Extract the [x, y] coordinate from the center of the cell holding the provided text.  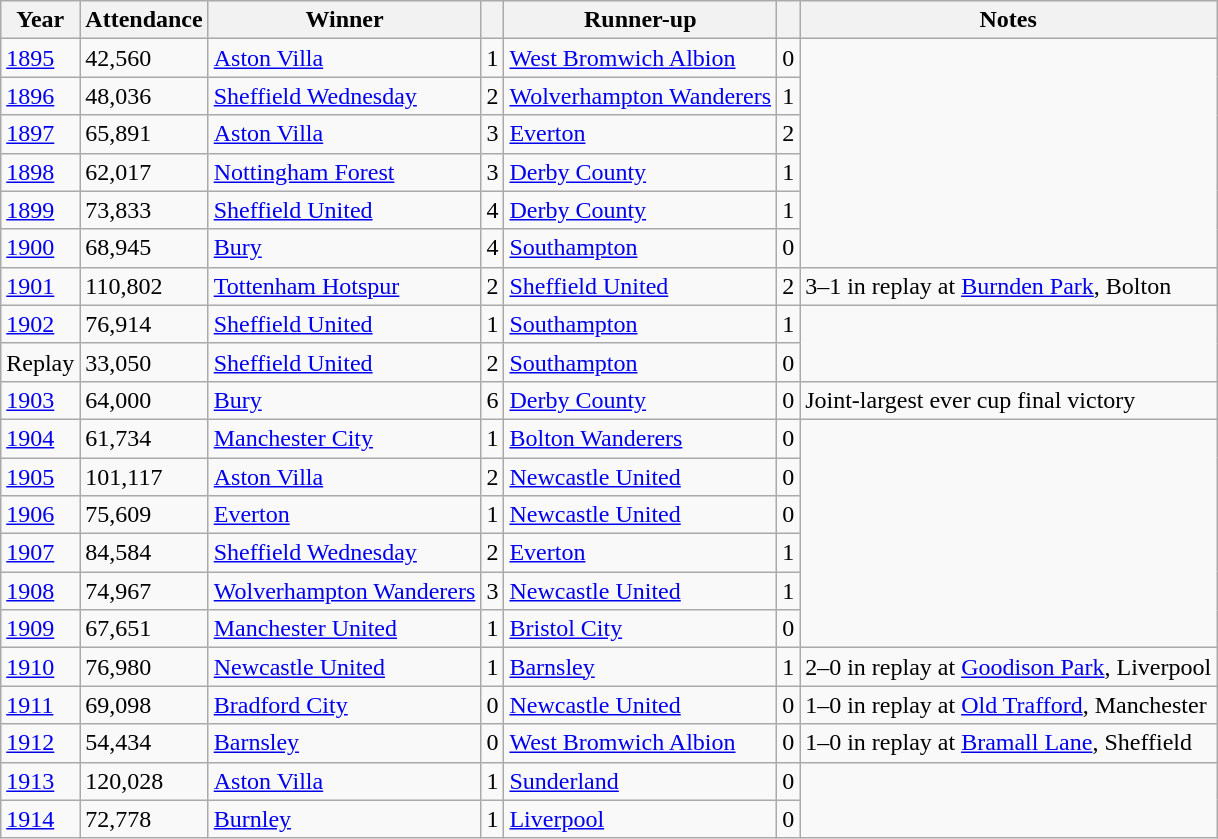
74,967 [144, 591]
1900 [40, 248]
33,050 [144, 362]
73,833 [144, 210]
1902 [40, 324]
84,584 [144, 553]
Bolton Wanderers [640, 438]
Joint-largest ever cup final victory [1008, 400]
48,036 [144, 96]
69,098 [144, 705]
Notes [1008, 20]
120,028 [144, 781]
101,117 [144, 477]
1909 [40, 629]
1897 [40, 134]
Manchester City [344, 438]
1895 [40, 58]
75,609 [144, 515]
Tottenham Hotspur [344, 286]
61,734 [144, 438]
62,017 [144, 172]
Bradford City [344, 705]
Nottingham Forest [344, 172]
68,945 [144, 248]
64,000 [144, 400]
Liverpool [640, 819]
Replay [40, 362]
Year [40, 20]
Runner-up [640, 20]
76,914 [144, 324]
1907 [40, 553]
Bristol City [640, 629]
1–0 in replay at Old Trafford, Manchester [1008, 705]
110,802 [144, 286]
1–0 in replay at Bramall Lane, Sheffield [1008, 743]
1911 [40, 705]
65,891 [144, 134]
Manchester United [344, 629]
1898 [40, 172]
1912 [40, 743]
1910 [40, 667]
76,980 [144, 667]
6 [492, 400]
1903 [40, 400]
1899 [40, 210]
1913 [40, 781]
Sunderland [640, 781]
54,434 [144, 743]
1906 [40, 515]
1896 [40, 96]
3–1 in replay at Burnden Park, Bolton [1008, 286]
Burnley [344, 819]
67,651 [144, 629]
72,778 [144, 819]
42,560 [144, 58]
Winner [344, 20]
1908 [40, 591]
Attendance [144, 20]
2–0 in replay at Goodison Park, Liverpool [1008, 667]
1904 [40, 438]
1905 [40, 477]
1901 [40, 286]
1914 [40, 819]
